Detect which cell encompasses the target text, then output its (X, Y) center coordinate. 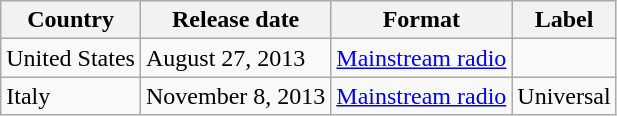
Format (422, 20)
United States (71, 58)
Country (71, 20)
August 27, 2013 (235, 58)
Universal (564, 96)
November 8, 2013 (235, 96)
Release date (235, 20)
Italy (71, 96)
Label (564, 20)
